Capture the cell that displays the provided text and extract its (x, y) central coordinate. 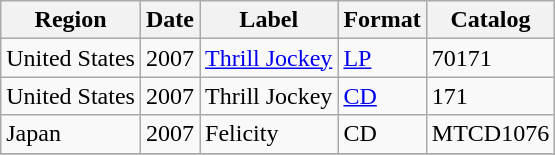
LP (382, 58)
Date (170, 20)
MTCD1076 (490, 134)
70171 (490, 58)
Format (382, 20)
Felicity (269, 134)
Region (71, 20)
Catalog (490, 20)
Japan (71, 134)
Label (269, 20)
171 (490, 96)
